For the text-containing cell, return its midpoint in (x, y) coordinate format. 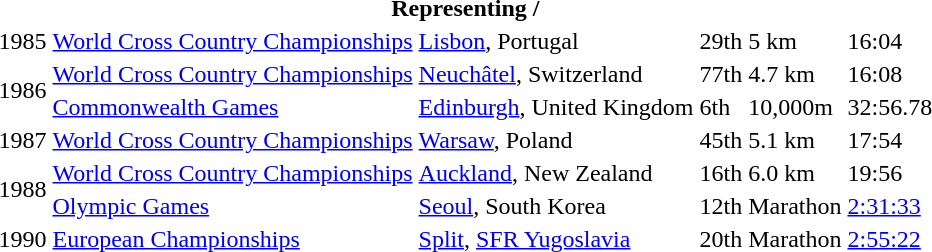
5 km (795, 41)
Auckland, New Zealand (556, 173)
10,000m (795, 107)
6th (721, 107)
Lisbon, Portugal (556, 41)
Commonwealth Games (232, 107)
77th (721, 74)
Marathon (795, 206)
12th (721, 206)
Olympic Games (232, 206)
Warsaw, Poland (556, 140)
4.7 km (795, 74)
29th (721, 41)
Neuchâtel, Switzerland (556, 74)
Edinburgh, United Kingdom (556, 107)
6.0 km (795, 173)
45th (721, 140)
5.1 km (795, 140)
Seoul, South Korea (556, 206)
16th (721, 173)
